Locate the cell with the specified text and output its (x, y) center coordinate. 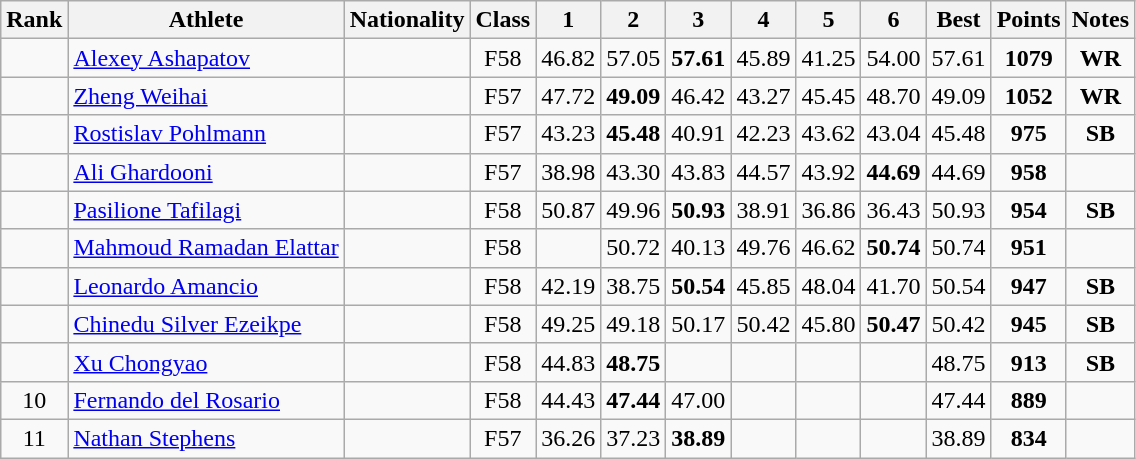
958 (1028, 172)
38.98 (568, 172)
48.04 (828, 286)
Alexey Ashapatov (206, 58)
Athlete (206, 20)
Xu Chongyao (206, 362)
43.30 (634, 172)
36.26 (568, 438)
Class (503, 20)
Rostislav Pohlmann (206, 134)
50.72 (634, 248)
42.23 (764, 134)
50.17 (698, 324)
3 (698, 20)
49.76 (764, 248)
Nathan Stephens (206, 438)
43.62 (828, 134)
947 (1028, 286)
54.00 (894, 58)
Nationality (407, 20)
Points (1028, 20)
36.43 (894, 210)
45.89 (764, 58)
45.80 (828, 324)
Ali Ghardooni (206, 172)
Chinedu Silver Ezeikpe (206, 324)
49.96 (634, 210)
44.43 (568, 400)
43.27 (764, 96)
43.04 (894, 134)
43.23 (568, 134)
6 (894, 20)
Best (958, 20)
46.42 (698, 96)
37.23 (634, 438)
40.91 (698, 134)
41.70 (894, 286)
Rank (34, 20)
945 (1028, 324)
43.92 (828, 172)
4 (764, 20)
10 (34, 400)
47.00 (698, 400)
Zheng Weihai (206, 96)
Mahmoud Ramadan Elattar (206, 248)
38.91 (764, 210)
49.18 (634, 324)
41.25 (828, 58)
11 (34, 438)
44.83 (568, 362)
913 (1028, 362)
45.85 (764, 286)
45.45 (828, 96)
975 (1028, 134)
50.47 (894, 324)
47.72 (568, 96)
1052 (1028, 96)
49.25 (568, 324)
44.57 (764, 172)
889 (1028, 400)
5 (828, 20)
1079 (1028, 58)
1 (568, 20)
50.87 (568, 210)
Leonardo Amancio (206, 286)
Pasilione Tafilagi (206, 210)
36.86 (828, 210)
2 (634, 20)
40.13 (698, 248)
48.70 (894, 96)
951 (1028, 248)
43.83 (698, 172)
Notes (1100, 20)
954 (1028, 210)
57.05 (634, 58)
Fernando del Rosario (206, 400)
46.62 (828, 248)
42.19 (568, 286)
38.75 (634, 286)
46.82 (568, 58)
834 (1028, 438)
